Extract the [x, y] coordinate from the center of the cell holding the provided text.  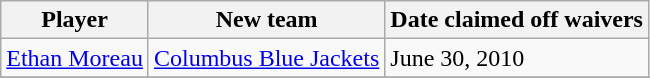
Ethan Moreau [75, 58]
Columbus Blue Jackets [266, 58]
New team [266, 20]
Player [75, 20]
Date claimed off waivers [517, 20]
June 30, 2010 [517, 58]
